Identify which cell holds the provided text, then report its (x, y) central coordinate. 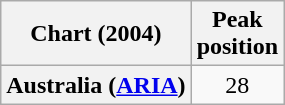
Chart (2004) (96, 34)
Australia (ARIA) (96, 85)
Peakposition (237, 34)
28 (237, 85)
